For the text-containing cell, return its midpoint in [x, y] coordinate format. 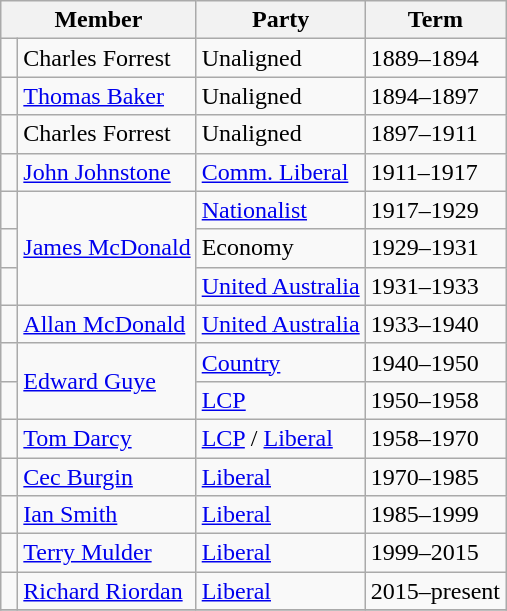
1894–1897 [435, 96]
Richard Riordan [107, 591]
Economy [280, 248]
1958–1970 [435, 438]
John Johnstone [107, 172]
LCP / Liberal [280, 438]
Thomas Baker [107, 96]
Tom Darcy [107, 438]
1897–1911 [435, 134]
Cec Burgin [107, 477]
1931–1933 [435, 286]
1940–1950 [435, 362]
Edward Guye [107, 381]
1929–1931 [435, 248]
Party [280, 20]
1917–1929 [435, 210]
1889–1894 [435, 58]
James McDonald [107, 248]
Ian Smith [107, 515]
1933–1940 [435, 324]
Country [280, 362]
1950–1958 [435, 400]
Allan McDonald [107, 324]
1970–1985 [435, 477]
Nationalist [280, 210]
2015–present [435, 591]
Term [435, 20]
1911–1917 [435, 172]
Comm. Liberal [280, 172]
Terry Mulder [107, 553]
1985–1999 [435, 515]
1999–2015 [435, 553]
LCP [280, 400]
Member [98, 20]
